Detect which cell encompasses the target text, then output its [x, y] center coordinate. 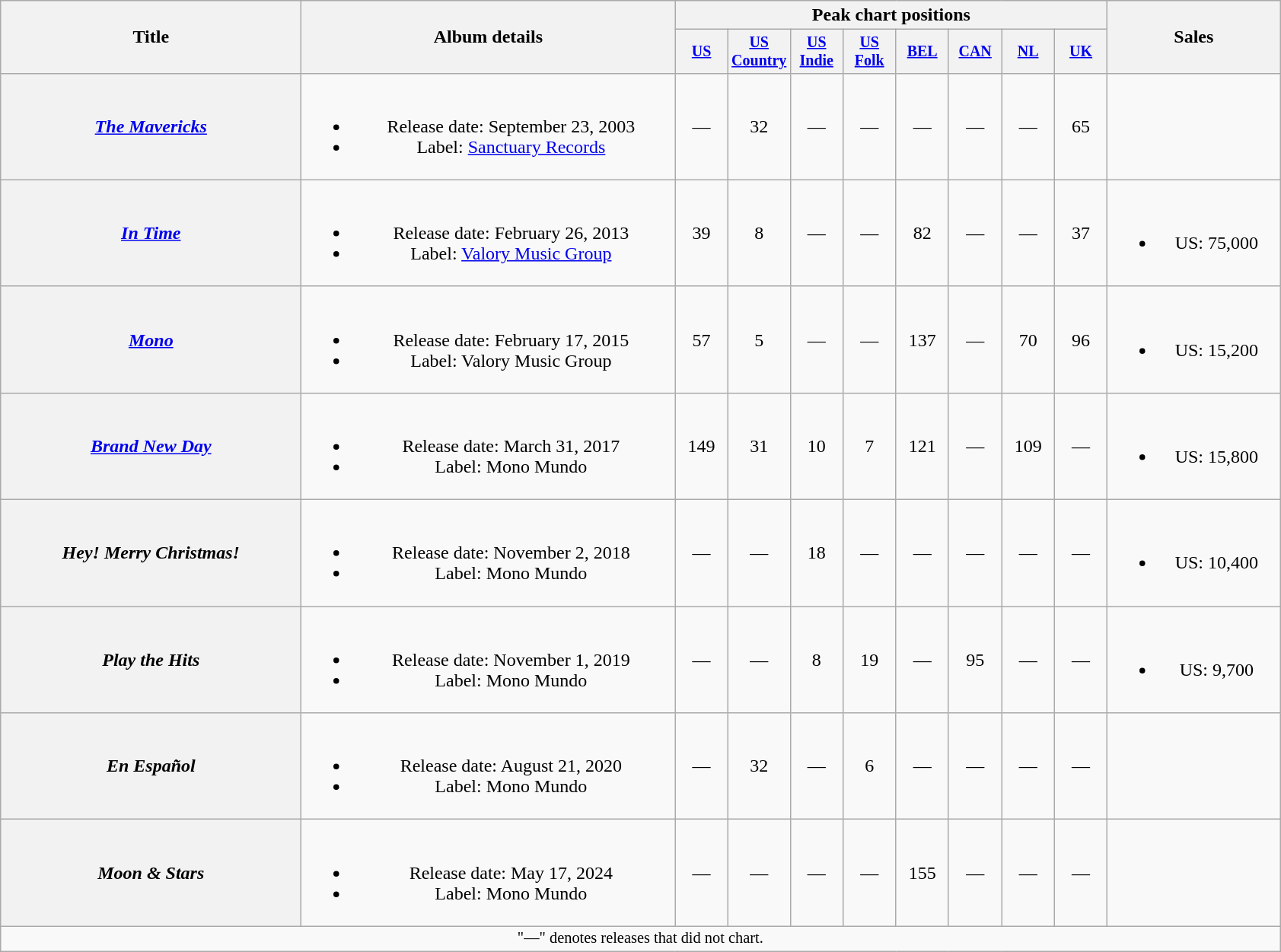
Release date: February 26, 2013Label: Valory Music Group [489, 233]
82 [923, 233]
Album details [489, 37]
137 [923, 339]
10 [816, 446]
Release date: November 2, 2018Label: Mono Mundo [489, 553]
"—" denotes releases that did not chart. [641, 939]
Peak chart positions [891, 15]
Release date: February 17, 2015Label: Valory Music Group [489, 339]
39 [702, 233]
Release date: March 31, 2017Label: Mono Mundo [489, 446]
BEL [923, 52]
96 [1081, 339]
US: 75,000 [1193, 233]
65 [1081, 126]
6 [869, 766]
7 [869, 446]
149 [702, 446]
Release date: August 21, 2020Label: Mono Mundo [489, 766]
5 [759, 339]
US Country [759, 52]
Release date: May 17, 2024Label: Mono Mundo [489, 873]
Release date: September 23, 2003Label: Sanctuary Records [489, 126]
31 [759, 446]
57 [702, 339]
18 [816, 553]
Brand New Day [151, 446]
Mono [151, 339]
19 [869, 660]
In Time [151, 233]
Sales [1193, 37]
US: 10,400 [1193, 553]
109 [1028, 446]
Hey! Merry Christmas! [151, 553]
Play the Hits [151, 660]
121 [923, 446]
95 [974, 660]
US Indie [816, 52]
Title [151, 37]
NL [1028, 52]
US Folk [869, 52]
37 [1081, 233]
En Español [151, 766]
US [702, 52]
UK [1081, 52]
155 [923, 873]
US: 15,200 [1193, 339]
The Mavericks [151, 126]
Release date: November 1, 2019Label: Mono Mundo [489, 660]
70 [1028, 339]
US: 15,800 [1193, 446]
US: 9,700 [1193, 660]
Moon & Stars [151, 873]
CAN [974, 52]
